Pinpoint the cell where the given text exists, returning its [X, Y] midpoint coordinate. 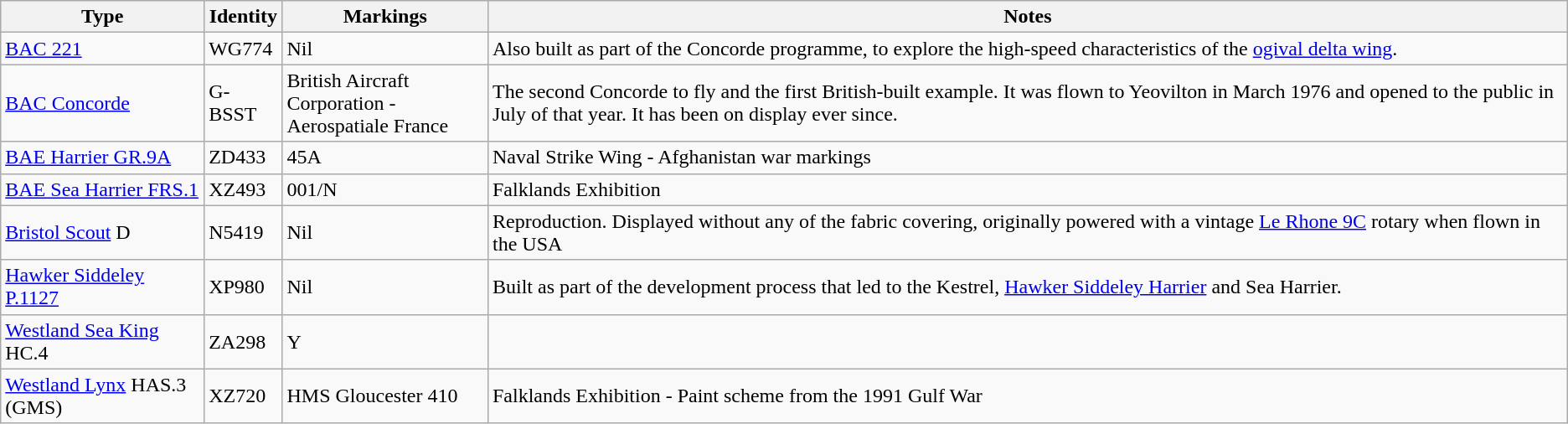
XZ720 [243, 396]
Naval Strike Wing - Afghanistan war markings [1027, 158]
Identity [243, 17]
Westland Lynx HAS.3 (GMS) [102, 396]
XP980 [243, 287]
HMS Gloucester 410 [385, 396]
Falklands Exhibition [1027, 189]
Falklands Exhibition - Paint scheme from the 1991 Gulf War [1027, 396]
BAE Sea Harrier FRS.1 [102, 189]
Markings [385, 17]
BAE Harrier GR.9A [102, 158]
BAC 221 [102, 49]
45A [385, 158]
Built as part of the development process that led to the Kestrel, Hawker Siddeley Harrier and Sea Harrier. [1027, 287]
Westland Sea King HC.4 [102, 342]
Bristol Scout D [102, 233]
Y [385, 342]
BAC Concorde [102, 103]
Type [102, 17]
Also built as part of the Concorde programme, to explore the high-speed characteristics of the ogival delta wing. [1027, 49]
G-BSST [243, 103]
N5419 [243, 233]
001/N [385, 189]
Reproduction. Displayed without any of the fabric covering, originally powered with a vintage Le Rhone 9C rotary when flown in the USA [1027, 233]
Hawker Siddeley P.1127 [102, 287]
Notes [1027, 17]
WG774 [243, 49]
XZ493 [243, 189]
ZA298 [243, 342]
British Aircraft Corporation -Aerospatiale France [385, 103]
ZD433 [243, 158]
